Identify which cell holds the provided text, then report its (X, Y) central coordinate. 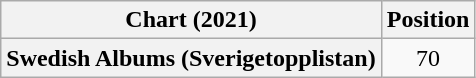
Swedish Albums (Sverigetopplistan) (191, 58)
Chart (2021) (191, 20)
70 (428, 58)
Position (428, 20)
